Detect which cell encompasses the target text, then output its [X, Y] center coordinate. 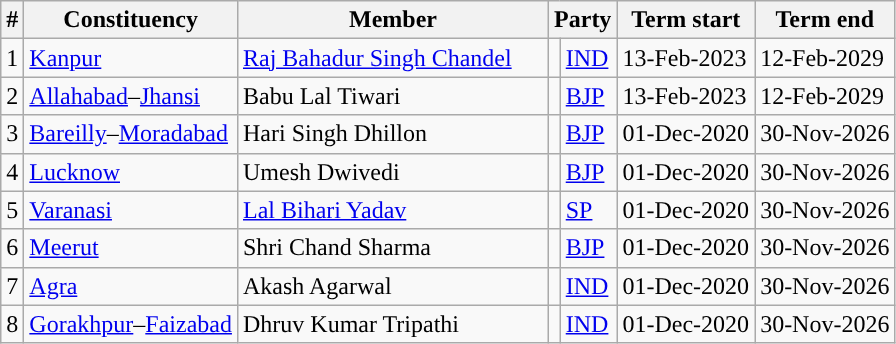
Babu Lal Tiwari [392, 96]
Term end [825, 20]
Dhruv Kumar Tripathi [392, 324]
Umesh Dwivedi [392, 172]
Gorakhpur–Faizabad [131, 324]
Term start [686, 20]
5 [12, 210]
Lucknow [131, 172]
8 [12, 324]
Party [583, 20]
Akash Agarwal [392, 286]
4 [12, 172]
Allahabad–Jhansi [131, 96]
SP [588, 210]
Constituency [131, 20]
Member [392, 20]
Hari Singh Dhillon [392, 134]
Kanpur [131, 58]
7 [12, 286]
# [12, 20]
Shri Chand Sharma [392, 248]
Meerut [131, 248]
Bareilly–Moradabad [131, 134]
2 [12, 96]
6 [12, 248]
Raj Bahadur Singh Chandel [392, 58]
1 [12, 58]
3 [12, 134]
Lal Bihari Yadav [392, 210]
Varanasi [131, 210]
Agra [131, 286]
